Search for the cell housing the specified text and yield its [x, y] center coordinate. 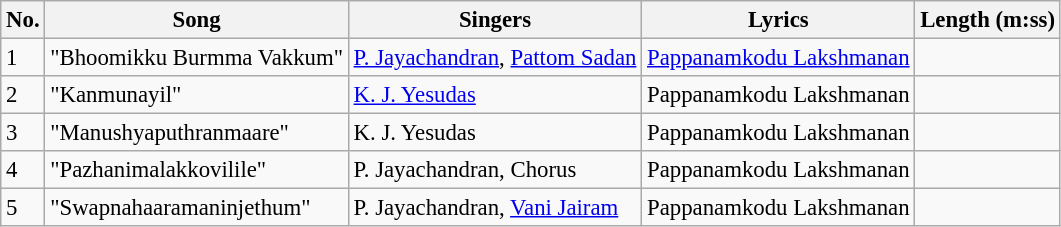
3 [23, 133]
"Swapnahaaramaninjethum" [196, 208]
"Bhoomikku Burmma Vakkum" [196, 58]
P. Jayachandran, Vani Jairam [494, 208]
P. Jayachandran, Pattom Sadan [494, 58]
4 [23, 170]
Singers [494, 20]
1 [23, 58]
"Kanmunayil" [196, 95]
5 [23, 208]
No. [23, 20]
Lyrics [778, 20]
2 [23, 95]
Length (m:ss) [988, 20]
"Pazhanimalakkovilile" [196, 170]
Song [196, 20]
P. Jayachandran, Chorus [494, 170]
"Manushyaputhranmaare" [196, 133]
